From the cell containing the given text, extract its center point as (x, y) coordinate. 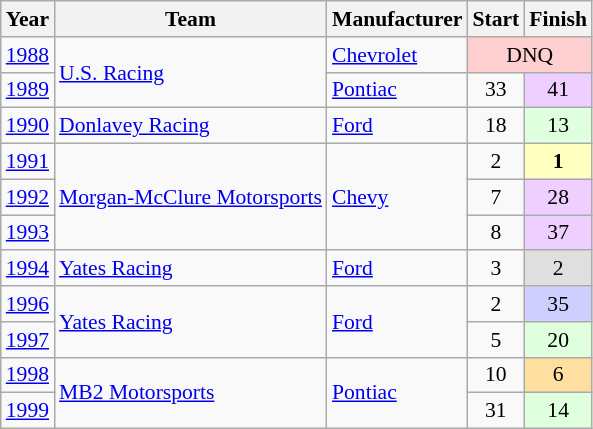
1988 (28, 55)
1990 (28, 126)
1999 (28, 411)
Donlavey Racing (190, 126)
DNQ (530, 55)
Start (496, 19)
1993 (28, 233)
41 (558, 90)
Morgan-McClure Motorsports (190, 198)
1991 (28, 162)
1 (558, 162)
1992 (28, 197)
1996 (28, 304)
33 (496, 90)
1989 (28, 90)
1997 (28, 340)
U.S. Racing (190, 72)
Chevrolet (397, 55)
1994 (28, 269)
31 (496, 411)
6 (558, 375)
5 (496, 340)
MB2 Motorsports (190, 392)
Chevy (397, 198)
28 (558, 197)
8 (496, 233)
37 (558, 233)
20 (558, 340)
7 (496, 197)
13 (558, 126)
Manufacturer (397, 19)
18 (496, 126)
35 (558, 304)
14 (558, 411)
1998 (28, 375)
Team (190, 19)
Finish (558, 19)
10 (496, 375)
Year (28, 19)
3 (496, 269)
